Pinpoint the cell where the given text exists, returning its [X, Y] midpoint coordinate. 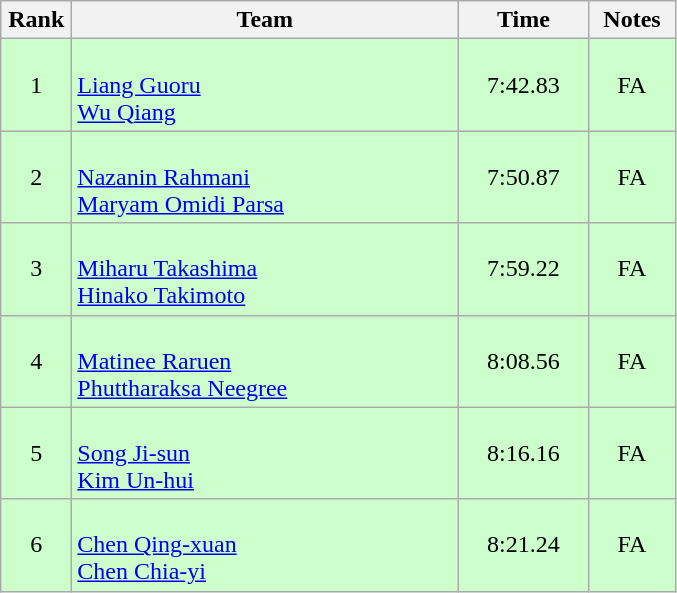
7:50.87 [524, 177]
Nazanin RahmaniMaryam Omidi Parsa [265, 177]
5 [36, 453]
8:16.16 [524, 453]
4 [36, 361]
Notes [632, 20]
1 [36, 85]
Liang GuoruWu Qiang [265, 85]
Rank [36, 20]
2 [36, 177]
8:21.24 [524, 545]
8:08.56 [524, 361]
Chen Qing-xuanChen Chia-yi [265, 545]
7:42.83 [524, 85]
3 [36, 269]
7:59.22 [524, 269]
Time [524, 20]
6 [36, 545]
Matinee RaruenPhuttharaksa Neegree [265, 361]
Miharu TakashimaHinako Takimoto [265, 269]
Song Ji-sunKim Un-hui [265, 453]
Team [265, 20]
